Search for the cell housing the specified text and yield its [X, Y] center coordinate. 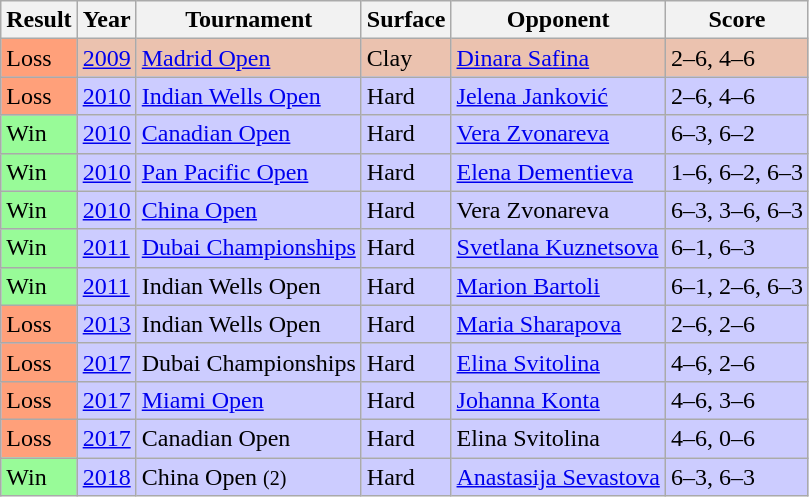
6–3, 6–2 [736, 134]
Clay [406, 58]
6–1, 2–6, 6–3 [736, 286]
Maria Sharapova [558, 324]
4–6, 3–6 [736, 400]
Dinara Safina [558, 58]
4–6, 2–6 [736, 362]
Miami Open [248, 400]
Result [39, 20]
Surface [406, 20]
Opponent [558, 20]
Johanna Konta [558, 400]
6–1, 6–3 [736, 248]
2018 [106, 477]
Marion Bartoli [558, 286]
Anastasija Sevastova [558, 477]
2013 [106, 324]
Tournament [248, 20]
Year [106, 20]
Score [736, 20]
2009 [106, 58]
2–6, 2–6 [736, 324]
China Open (2) [248, 477]
Svetlana Kuznetsova [558, 248]
Madrid Open [248, 58]
Pan Pacific Open [248, 172]
1–6, 6–2, 6–3 [736, 172]
China Open [248, 210]
4–6, 0–6 [736, 438]
6–3, 6–3 [736, 477]
Elena Dementieva [558, 172]
Jelena Janković [558, 96]
6–3, 3–6, 6–3 [736, 210]
